Capture the cell that displays the provided text and extract its (x, y) central coordinate. 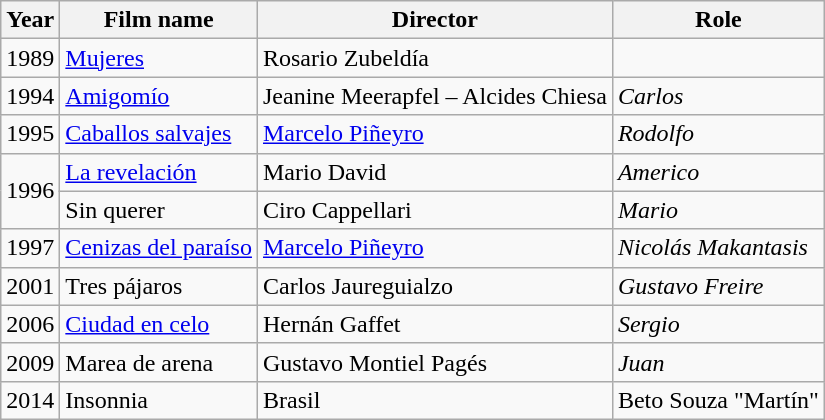
Caballos salvajes (159, 134)
La revelación (159, 172)
Film name (159, 20)
2001 (30, 286)
Mario David (434, 172)
Role (718, 20)
Carlos (718, 96)
1995 (30, 134)
Ciro Cappellari (434, 210)
Gustavo Montiel Pagés (434, 362)
Rodolfo (718, 134)
Insonnia (159, 400)
Marea de arena (159, 362)
Brasil (434, 400)
Americo (718, 172)
2014 (30, 400)
Amigomío (159, 96)
Hernán Gaffet (434, 324)
Year (30, 20)
Mujeres (159, 58)
Sergio (718, 324)
Tres pájaros (159, 286)
2006 (30, 324)
Rosario Zubeldía (434, 58)
2009 (30, 362)
Gustavo Freire (718, 286)
Jeanine Meerapfel – Alcides Chiesa (434, 96)
Carlos Jaureguialzo (434, 286)
Nicolás Makantasis (718, 248)
1989 (30, 58)
1997 (30, 248)
Beto Souza "Martín" (718, 400)
Sin querer (159, 210)
1994 (30, 96)
Juan (718, 362)
1996 (30, 191)
Director (434, 20)
Ciudad en celo (159, 324)
Mario (718, 210)
Cenizas del paraíso (159, 248)
